Capture the cell that displays the provided text and extract its (x, y) central coordinate. 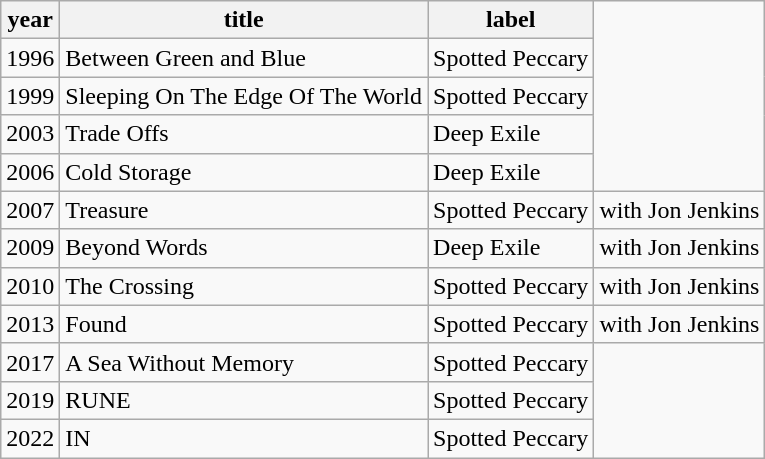
2022 (30, 438)
1996 (30, 58)
label (511, 20)
2010 (30, 286)
year (30, 20)
A Sea Without Memory (244, 362)
title (244, 20)
RUNE (244, 400)
2013 (30, 324)
Sleeping On The Edge Of The World (244, 96)
Treasure (244, 210)
2019 (30, 400)
2006 (30, 172)
2017 (30, 362)
IN (244, 438)
1999 (30, 96)
The Crossing (244, 286)
Beyond Words (244, 248)
2007 (30, 210)
Cold Storage (244, 172)
Found (244, 324)
Trade Offs (244, 134)
Between Green and Blue (244, 58)
2003 (30, 134)
2009 (30, 248)
